Locate the cell with the specified text and output its (X, Y) center coordinate. 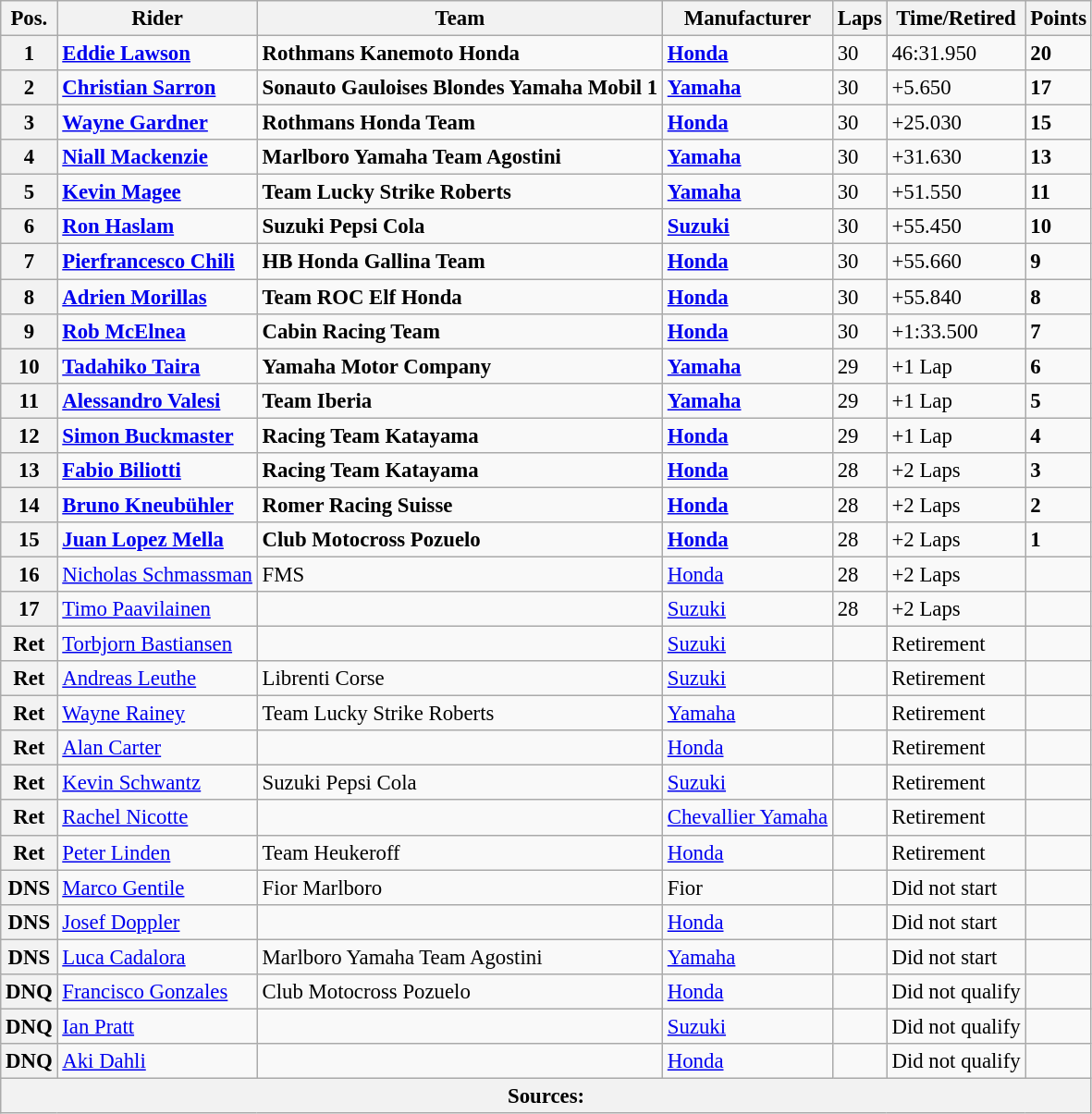
Fior Marlboro (460, 888)
Fior (747, 888)
Rob McElnea (157, 331)
Andreas Leuthe (157, 679)
Niall Mackenzie (157, 157)
Eddie Lawson (157, 54)
Sonauto Gauloises Blondes Yamaha Mobil 1 (460, 88)
Wayne Rainey (157, 714)
Time/Retired (956, 18)
Alan Carter (157, 748)
Bruno Kneubühler (157, 505)
Kevin Schwantz (157, 783)
Points (1058, 18)
Team ROC Elf Honda (460, 297)
Adrien Morillas (157, 297)
Kevin Magee (157, 192)
+25.030 (956, 123)
Pierfrancesco Chili (157, 262)
Wayne Gardner (157, 123)
Torbjorn Bastiansen (157, 644)
Juan Lopez Mella (157, 540)
HB Honda Gallina Team (460, 262)
Simon Buckmaster (157, 435)
Laps (860, 18)
Josef Doppler (157, 922)
46:31.950 (956, 54)
+55.840 (956, 297)
Alessandro Valesi (157, 400)
Christian Sarron (157, 88)
Rothmans Kanemoto Honda (460, 54)
Team Heukeroff (460, 852)
Tadahiko Taira (157, 366)
Fabio Biliotti (157, 471)
Librenti Corse (460, 679)
Team (460, 18)
Luca Cadalora (157, 957)
Peter Linden (157, 852)
Sources: (546, 1096)
+5.650 (956, 88)
FMS (460, 574)
Timo Paavilainen (157, 609)
Chevallier Yamaha (747, 818)
Manufacturer (747, 18)
Cabin Racing Team (460, 331)
+31.630 (956, 157)
Marco Gentile (157, 888)
Ron Haslam (157, 226)
Aki Dahli (157, 1061)
+55.660 (956, 262)
Romer Racing Suisse (460, 505)
Rothmans Honda Team (460, 123)
Rider (157, 18)
Ian Pratt (157, 1026)
Rachel Nicotte (157, 818)
20 (1058, 54)
+55.450 (956, 226)
+51.550 (956, 192)
14 (30, 505)
12 (30, 435)
Francisco Gonzales (157, 992)
16 (30, 574)
Pos. (30, 18)
Yamaha Motor Company (460, 366)
Team Iberia (460, 400)
Nicholas Schmassman (157, 574)
+1:33.500 (956, 331)
